Provide the (x, y) coordinate of the cell's center where the given text is located.  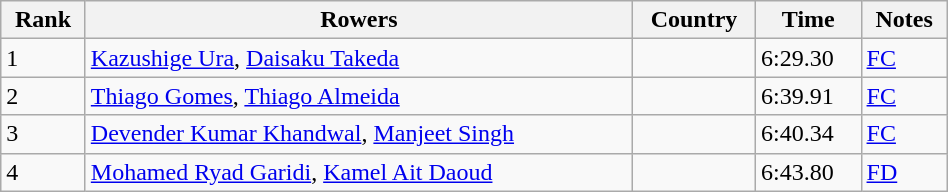
Kazushige Ura, Daisaku Takeda (358, 58)
4 (44, 172)
Thiago Gomes, Thiago Almeida (358, 96)
Rank (44, 20)
6:29.30 (808, 58)
Devender Kumar Khandwal, Manjeet Singh (358, 134)
Notes (904, 20)
3 (44, 134)
6:39.91 (808, 96)
Country (694, 20)
Mohamed Ryad Garidi, Kamel Ait Daoud (358, 172)
6:40.34 (808, 134)
Time (808, 20)
2 (44, 96)
1 (44, 58)
Rowers (358, 20)
6:43.80 (808, 172)
FD (904, 172)
